Return the [X, Y] coordinate for the center point of the cell that contains the specified text.  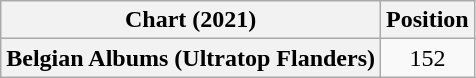
Chart (2021) [191, 20]
152 [428, 58]
Belgian Albums (Ultratop Flanders) [191, 58]
Position [428, 20]
